From the cell containing the given text, extract its center point as (X, Y) coordinate. 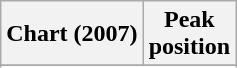
Peakposition (189, 34)
Chart (2007) (72, 34)
